Identify which cell holds the provided text, then report its (x, y) central coordinate. 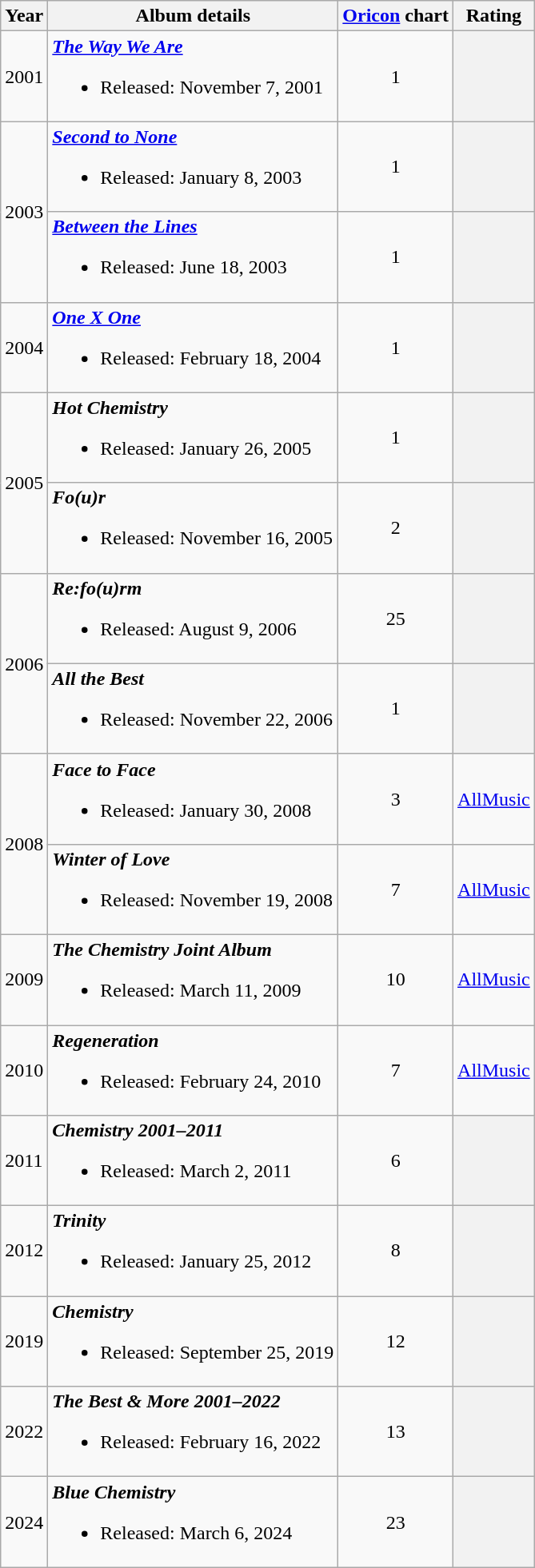
6 (396, 1160)
Between the LinesReleased: June 18, 2003 (194, 257)
Album details (194, 16)
Re:fo(u)rmReleased: August 9, 2006 (194, 619)
10 (396, 980)
8 (396, 1252)
Year (24, 16)
2003 (24, 212)
Chemistry 2001–2011Released: March 2, 2011 (194, 1160)
2019 (24, 1341)
Rating (494, 16)
All the BestReleased: November 22, 2006 (194, 708)
The Way We AreReleased: November 7, 2001 (194, 77)
2001 (24, 77)
Blue ChemistryReleased: March 6, 2024 (194, 1522)
13 (396, 1432)
2011 (24, 1160)
2004 (24, 347)
One X OneReleased: February 18, 2004 (194, 347)
12 (396, 1341)
Fo(u)rReleased: November 16, 2005 (194, 527)
Winter of LoveReleased: November 19, 2008 (194, 889)
Second to NoneReleased: January 8, 2003 (194, 166)
Hot ChemistryReleased: January 26, 2005 (194, 438)
3 (396, 799)
2008 (24, 844)
Oricon chart (396, 16)
2 (396, 527)
23 (396, 1522)
2005 (24, 483)
The Chemistry Joint AlbumReleased: March 11, 2009 (194, 980)
2012 (24, 1252)
2006 (24, 663)
2024 (24, 1522)
TrinityReleased: January 25, 2012 (194, 1252)
2010 (24, 1069)
The Best & More 2001–2022Released: February 16, 2022 (194, 1432)
25 (396, 619)
ChemistryReleased: September 25, 2019 (194, 1341)
2009 (24, 980)
RegenerationReleased: February 24, 2010 (194, 1069)
2022 (24, 1432)
Face to FaceReleased: January 30, 2008 (194, 799)
